Identify which cell holds the provided text, then report its [x, y] central coordinate. 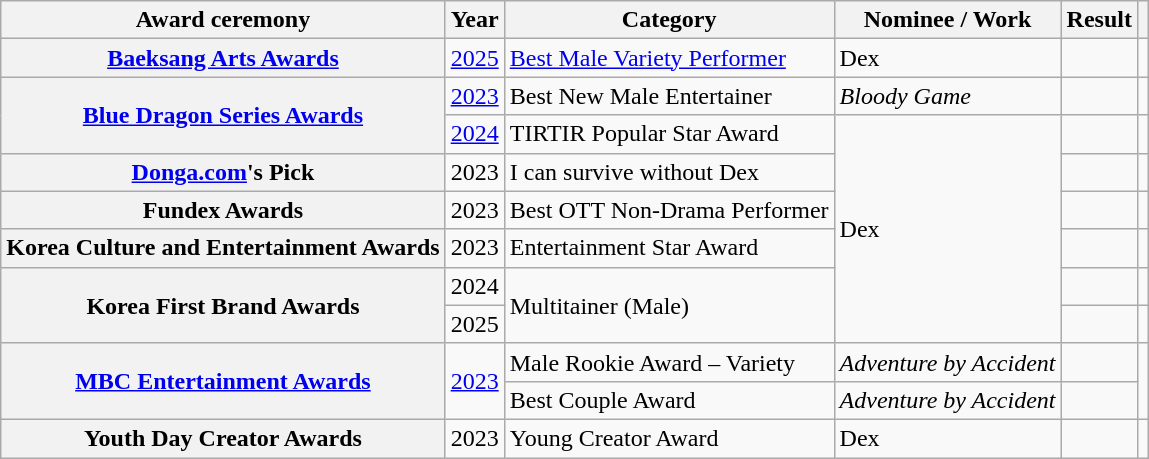
Nominee / Work [948, 20]
Best Couple Award [669, 400]
Multitainer (Male) [669, 305]
Year [474, 20]
Donga.com's Pick [223, 172]
Entertainment Star Award [669, 248]
MBC Entertainment Awards [223, 381]
Blue Dragon Series Awards [223, 115]
Baeksang Arts Awards [223, 58]
Fundex Awards [223, 210]
Youth Day Creator Awards [223, 438]
I can survive without Dex [669, 172]
Young Creator Award [669, 438]
Korea Culture and Entertainment Awards [223, 248]
Award ceremony [223, 20]
Best OTT Non-Drama Performer [669, 210]
Korea First Brand Awards [223, 305]
Best New Male Entertainer [669, 96]
Bloody Game [948, 96]
TIRTIR Popular Star Award [669, 134]
Category [669, 20]
Best Male Variety Performer [669, 58]
Male Rookie Award – Variety [669, 362]
Result [1099, 20]
